Identify which cell holds the provided text, then report its (X, Y) central coordinate. 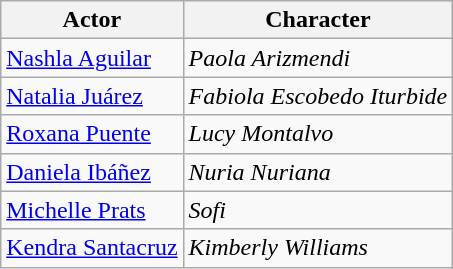
Kimberly Williams (318, 248)
Natalia Juárez (92, 96)
Sofi (318, 210)
Michelle Prats (92, 210)
Actor (92, 20)
Nashla Aguilar (92, 58)
Daniela Ibáñez (92, 172)
Nuria Nuriana (318, 172)
Character (318, 20)
Fabiola Escobedo Iturbide (318, 96)
Paola Arizmendi (318, 58)
Lucy Montalvo (318, 134)
Roxana Puente (92, 134)
Kendra Santacruz (92, 248)
